Capture the cell that displays the provided text and extract its (X, Y) central coordinate. 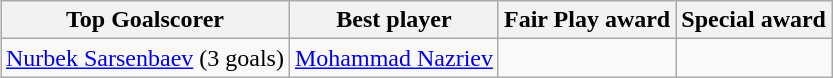
Mohammad Nazriev (394, 58)
Special award (754, 20)
Top Goalscorer (144, 20)
Fair Play award (586, 20)
Best player (394, 20)
Nurbek Sarsenbaev (3 goals) (144, 58)
